Capture the cell that displays the provided text and extract its (x, y) central coordinate. 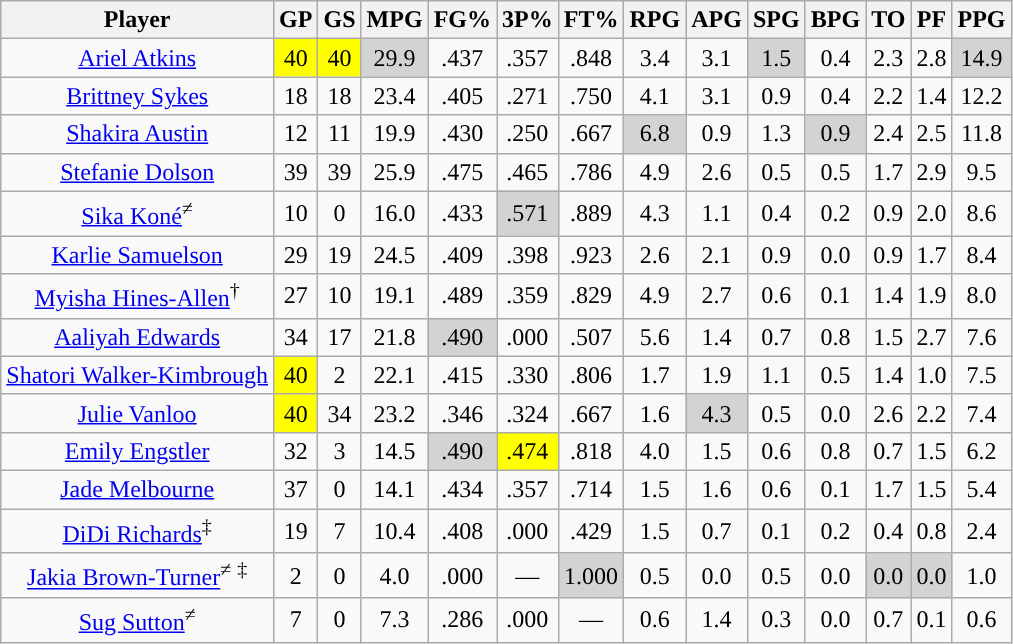
17 (340, 337)
14.5 (394, 451)
Player (138, 20)
.286 (462, 620)
.489 (462, 296)
.465 (527, 172)
24.5 (394, 255)
10.4 (394, 532)
SPG (776, 20)
29.9 (394, 58)
GP (296, 20)
.474 (527, 451)
23.2 (394, 413)
Shakira Austin (138, 134)
.434 (462, 489)
6.2 (982, 451)
8.6 (982, 214)
14.9 (982, 58)
11 (340, 134)
22.1 (394, 375)
19.9 (394, 134)
8.4 (982, 255)
4.1 (655, 96)
.437 (462, 58)
.786 (591, 172)
8.0 (982, 296)
TO (888, 20)
BPG (835, 20)
Shatori Walker-Kimbrough (138, 375)
12.2 (982, 96)
.818 (591, 451)
32 (296, 451)
PF (932, 20)
7.4 (982, 413)
3P% (527, 20)
7.3 (394, 620)
APG (717, 20)
DiDi Richards‡ (138, 532)
.923 (591, 255)
37 (296, 489)
2.3 (888, 58)
.409 (462, 255)
MPG (394, 20)
.398 (527, 255)
25.9 (394, 172)
Sug Sutton≠ (138, 620)
.271 (527, 96)
Emily Engstler (138, 451)
.848 (591, 58)
.415 (462, 375)
2.5 (932, 134)
Karlie Samuelson (138, 255)
11.8 (982, 134)
.405 (462, 96)
.433 (462, 214)
2.9 (932, 172)
16.0 (394, 214)
27 (296, 296)
RPG (655, 20)
Brittney Sykes (138, 96)
.475 (462, 172)
Jakia Brown-Turner≠ ‡ (138, 576)
Jade Melbourne (138, 489)
.408 (462, 532)
6.8 (655, 134)
3 (340, 451)
.346 (462, 413)
.507 (591, 337)
GS (340, 20)
.250 (527, 134)
1.000 (591, 576)
.750 (591, 96)
0.3 (776, 620)
14.1 (394, 489)
5.4 (982, 489)
2.8 (932, 58)
29 (296, 255)
.359 (527, 296)
2.0 (932, 214)
.429 (591, 532)
7.6 (982, 337)
Myisha Hines-Allen† (138, 296)
12 (296, 134)
PPG (982, 20)
9.5 (982, 172)
.571 (527, 214)
.889 (591, 214)
21.8 (394, 337)
5.6 (655, 337)
FG% (462, 20)
19.1 (394, 296)
Stefanie Dolson (138, 172)
3.4 (655, 58)
.714 (591, 489)
FT% (591, 20)
.430 (462, 134)
.324 (527, 413)
Aaliyah Edwards (138, 337)
.806 (591, 375)
Julie Vanloo (138, 413)
Sika Koné≠ (138, 214)
1.3 (776, 134)
7.5 (982, 375)
.829 (591, 296)
23.4 (394, 96)
.330 (527, 375)
2.1 (717, 255)
Ariel Atkins (138, 58)
